Return the [x, y] coordinate for the center point of the cell that contains the specified text.  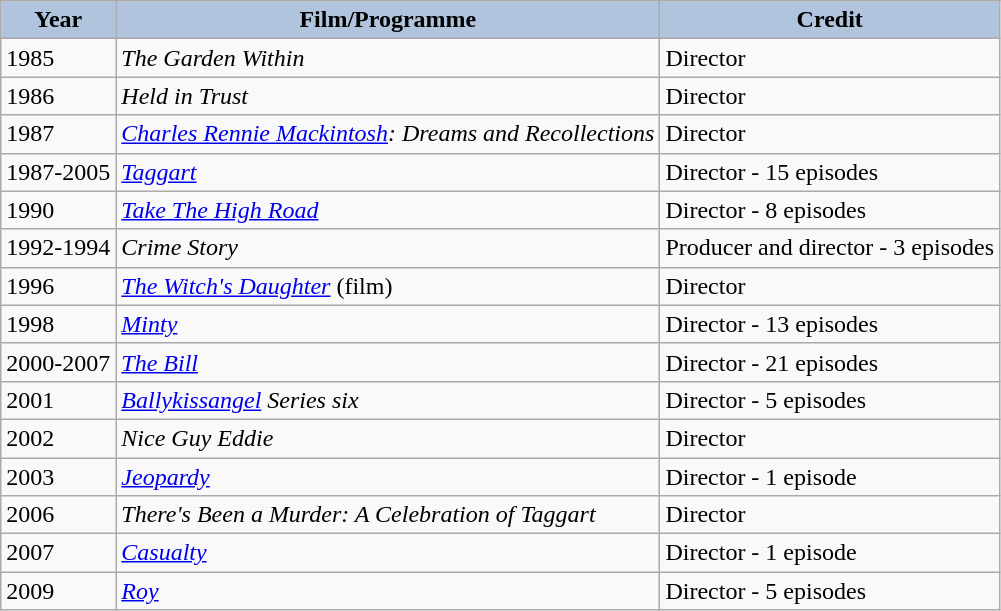
1990 [58, 210]
The Garden Within [388, 58]
Producer and director - 3 episodes [830, 248]
Jeopardy [388, 477]
Take The High Road [388, 210]
1998 [58, 324]
2003 [58, 477]
Taggart [388, 172]
Year [58, 20]
2002 [58, 438]
Director - 8 episodes [830, 210]
2009 [58, 591]
1987 [58, 134]
Film/Programme [388, 20]
Ballykissangel Series six [388, 400]
2006 [58, 515]
There's Been a Murder: A Celebration of Taggart [388, 515]
1996 [58, 286]
Director - 15 episodes [830, 172]
1985 [58, 58]
2007 [58, 553]
The Bill [388, 362]
Director - 13 episodes [830, 324]
Crime Story [388, 248]
Roy [388, 591]
1992-1994 [58, 248]
2000-2007 [58, 362]
Nice Guy Eddie [388, 438]
Held in Trust [388, 96]
Director - 21 episodes [830, 362]
Casualty [388, 553]
The Witch's Daughter (film) [388, 286]
Minty [388, 324]
1987-2005 [58, 172]
Charles Rennie Mackintosh: Dreams and Recollections [388, 134]
2001 [58, 400]
1986 [58, 96]
Credit [830, 20]
